Return the [X, Y] coordinate for the center point of the cell that contains the specified text.  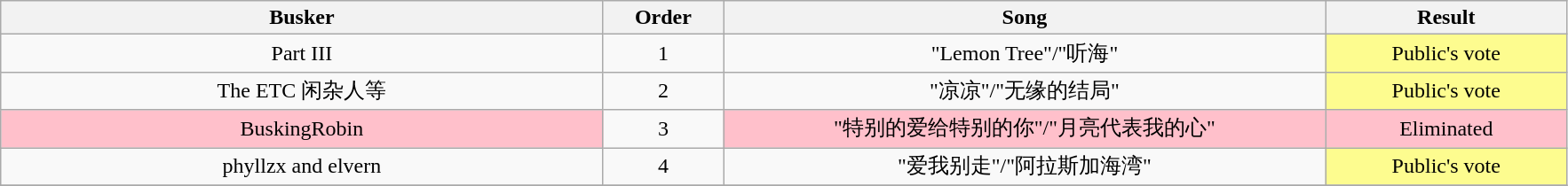
The ETC 闲杂人等 [302, 90]
4 [663, 167]
"凉凉"/"无缘的结局" [1025, 90]
"特别的爱给特别的你"/"月亮代表我的心" [1025, 129]
Order [663, 18]
"Lemon Tree"/"听海" [1025, 53]
3 [663, 129]
"爱我别走"/"阿拉斯加海湾" [1025, 167]
Result [1445, 18]
1 [663, 53]
Song [1025, 18]
phyllzx and elvern [302, 167]
Busker [302, 18]
2 [663, 90]
Eliminated [1445, 129]
Part III [302, 53]
BuskingRobin [302, 129]
